Output the (X, Y) coordinate of the center of the cell containing the given text.  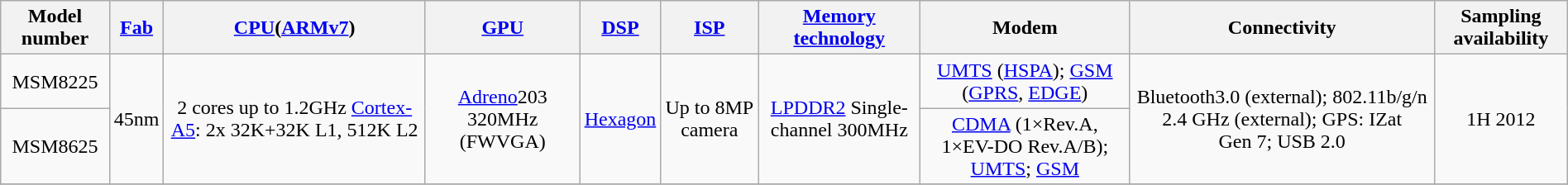
DSP (620, 28)
CDMA (1×Rev.A, 1×EV-DO Rev.A/B); UMTS; GSM (1025, 146)
Up to 8MP camera (710, 119)
Adreno203 320MHz (FWVGA) (503, 119)
MSM8225 (55, 81)
1H 2012 (1502, 119)
Sampling availability (1502, 28)
2 cores up to 1.2GHz Cortex-A5: 2x 32K+32K L1, 512K L2 (294, 119)
UMTS (HSPA); GSM (GPRS, EDGE) (1025, 81)
Memory technology (839, 28)
Hexagon (620, 119)
Connectivity (1282, 28)
CPU(ARMv7) (294, 28)
LPDDR2 Single-channel 300MHz (839, 119)
Modem (1025, 28)
Bluetooth3.0 (external); 802.11b/g/n 2.4 GHz (external); GPS: IZat Gen 7; USB 2.0 (1282, 119)
ISP (710, 28)
GPU (503, 28)
Model number (55, 28)
Fab (136, 28)
MSM8625 (55, 146)
45nm (136, 119)
